Output the [x, y] coordinate of the center of the cell containing the given text.  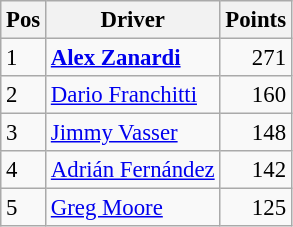
125 [256, 208]
4 [24, 170]
3 [24, 133]
Alex Zanardi [133, 58]
160 [256, 95]
Jimmy Vasser [133, 133]
Pos [24, 20]
Points [256, 20]
2 [24, 95]
Driver [133, 20]
Adrián Fernández [133, 170]
142 [256, 170]
Greg Moore [133, 208]
5 [24, 208]
Dario Franchitti [133, 95]
148 [256, 133]
271 [256, 58]
1 [24, 58]
